Return the [x, y] coordinate for the center point of the cell that contains the specified text.  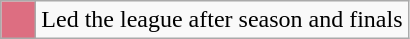
Led the league after season and finals [222, 20]
